Locate the cell with the specified text and output its [X, Y] center coordinate. 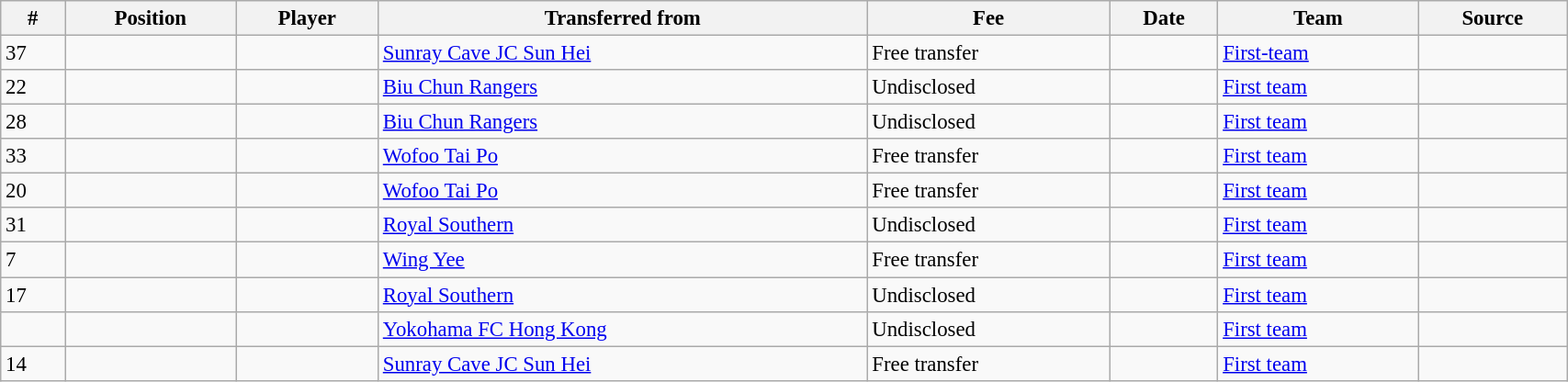
31 [33, 225]
# [33, 18]
33 [33, 156]
Fee [988, 18]
Team [1318, 18]
22 [33, 87]
14 [33, 364]
Transferred from [622, 18]
17 [33, 295]
First-team [1318, 53]
20 [33, 191]
Position [151, 18]
Date [1163, 18]
37 [33, 53]
Wing Yee [622, 260]
Player [307, 18]
7 [33, 260]
28 [33, 122]
Yokohama FC Hong Kong [622, 329]
Source [1493, 18]
